Identify which cell holds the provided text, then report its [x, y] central coordinate. 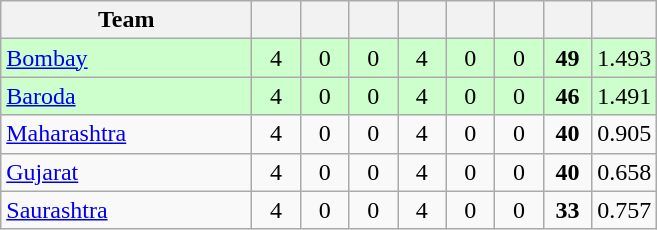
Baroda [126, 96]
Team [126, 20]
Gujarat [126, 172]
0.658 [624, 172]
0.905 [624, 134]
46 [568, 96]
1.491 [624, 96]
Bombay [126, 58]
Saurashtra [126, 210]
1.493 [624, 58]
49 [568, 58]
33 [568, 210]
0.757 [624, 210]
Maharashtra [126, 134]
